Return the [x, y] coordinate for the center point of the cell that contains the specified text.  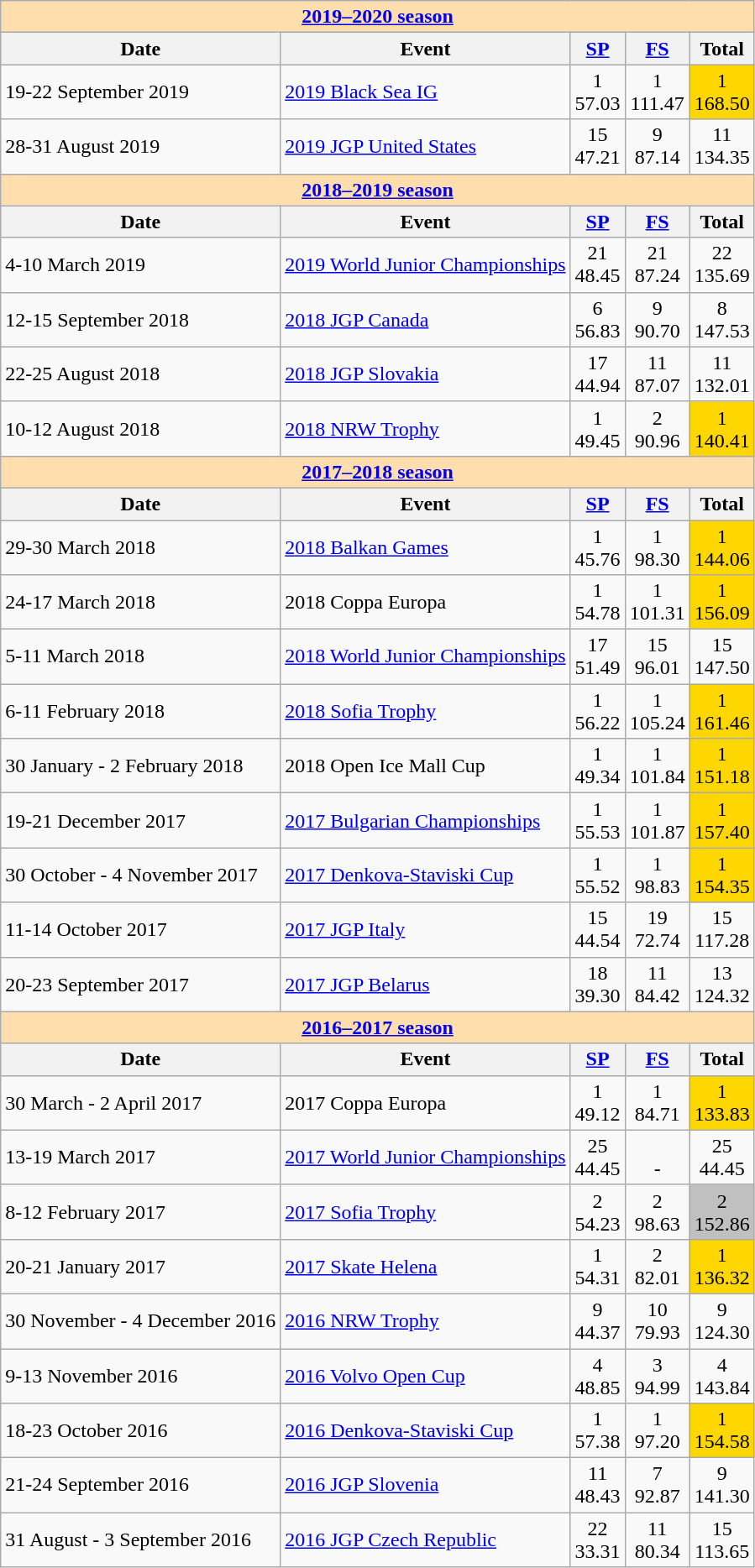
1 84.71 [657, 1103]
17 44.94 [598, 374]
1 154.58 [722, 1430]
11 80.34 [657, 1539]
15 47.21 [598, 146]
22 33.31 [598, 1539]
2019 Black Sea IG [425, 92]
2016 JGP Czech Republic [425, 1539]
1 133.83 [722, 1103]
1 105.24 [657, 712]
19 72.74 [657, 930]
24-17 March 2018 [141, 603]
11 48.43 [598, 1486]
1 111.47 [657, 92]
8 147.53 [722, 319]
18-23 October 2016 [141, 1430]
9-13 November 2016 [141, 1375]
2019 JGP United States [425, 146]
2016 Denkova-Staviski Cup [425, 1430]
2018–2019 season [378, 190]
2016–2017 season [378, 1027]
9 44.37 [598, 1321]
15 117.28 [722, 930]
9 87.14 [657, 146]
2017 JGP Italy [425, 930]
2017 Coppa Europa [425, 1103]
20-23 September 2017 [141, 984]
4-10 March 2019 [141, 265]
1 97.20 [657, 1430]
1 168.50 [722, 92]
2019–2020 season [378, 17]
2 82.01 [657, 1266]
30 January - 2 February 2018 [141, 766]
2 54.23 [598, 1212]
2018 Sofia Trophy [425, 712]
15 96.01 [657, 656]
10 79.93 [657, 1321]
1 144.06 [722, 547]
2018 JGP Canada [425, 319]
1 49.12 [598, 1103]
11-14 October 2017 [141, 930]
4 48.85 [598, 1375]
9 141.30 [722, 1486]
1 57.03 [598, 92]
1 54.31 [598, 1266]
1 56.22 [598, 712]
21 87.24 [657, 265]
1 49.45 [598, 428]
15 44.54 [598, 930]
2 152.86 [722, 1212]
2017 JGP Belarus [425, 984]
2017 Bulgarian Championships [425, 821]
1 55.52 [598, 875]
1 151.18 [722, 766]
17 51.49 [598, 656]
30 March - 2 April 2017 [141, 1103]
1 101.31 [657, 603]
1 49.34 [598, 766]
22 135.69 [722, 265]
2017 Sofia Trophy [425, 1212]
9 90.70 [657, 319]
1 101.87 [657, 821]
2 90.96 [657, 428]
2018 NRW Trophy [425, 428]
5-11 March 2018 [141, 656]
21-24 September 2016 [141, 1486]
11 132.01 [722, 374]
11 87.07 [657, 374]
1 157.40 [722, 821]
30 October - 4 November 2017 [141, 875]
7 92.87 [657, 1486]
19-22 September 2019 [141, 92]
3 94.99 [657, 1375]
2017 World Junior Championships [425, 1157]
1 140.41 [722, 428]
1 154.35 [722, 875]
1 57.38 [598, 1430]
- [657, 1157]
2018 World Junior Championships [425, 656]
2016 Volvo Open Cup [425, 1375]
13 124.32 [722, 984]
2017–2018 season [378, 472]
1 161.46 [722, 712]
29-30 March 2018 [141, 547]
21 48.45 [598, 265]
2017 Skate Helena [425, 1266]
2018 Open Ice Mall Cup [425, 766]
9 124.30 [722, 1321]
2017 Denkova-Staviski Cup [425, 875]
2018 Balkan Games [425, 547]
18 39.30 [598, 984]
31 August - 3 September 2016 [141, 1539]
1 98.30 [657, 547]
12-15 September 2018 [141, 319]
2018 JGP Slovakia [425, 374]
10-12 August 2018 [141, 428]
1 54.78 [598, 603]
20-21 January 2017 [141, 1266]
1 45.76 [598, 547]
1 98.83 [657, 875]
19-21 December 2017 [141, 821]
15 147.50 [722, 656]
4 143.84 [722, 1375]
2016 JGP Slovenia [425, 1486]
1 156.09 [722, 603]
2018 Coppa Europa [425, 603]
1 101.84 [657, 766]
2019 World Junior Championships [425, 265]
28-31 August 2019 [141, 146]
2016 NRW Trophy [425, 1321]
6 56.83 [598, 319]
2 98.63 [657, 1212]
22-25 August 2018 [141, 374]
11 84.42 [657, 984]
13-19 March 2017 [141, 1157]
1 136.32 [722, 1266]
8-12 February 2017 [141, 1212]
30 November - 4 December 2016 [141, 1321]
11 134.35 [722, 146]
1 55.53 [598, 821]
15 113.65 [722, 1539]
6-11 February 2018 [141, 712]
